From the cell containing the given text, extract its center point as (x, y) coordinate. 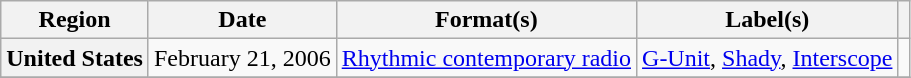
February 21, 2006 (242, 58)
G-Unit, Shady, Interscope (768, 58)
United States (75, 58)
Format(s) (486, 20)
Label(s) (768, 20)
Date (242, 20)
Rhythmic contemporary radio (486, 58)
Region (75, 20)
